Return (X, Y) of the center of cell containing provided text 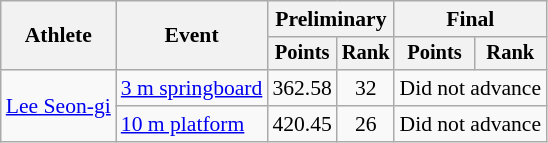
420.45 (302, 124)
3 m springboard (192, 88)
362.58 (302, 88)
Preliminary (330, 19)
Lee Seon-gi (58, 106)
Event (192, 36)
Athlete (58, 36)
32 (366, 88)
Final (470, 19)
26 (366, 124)
10 m platform (192, 124)
